Locate the cell with the specified text and output its (X, Y) center coordinate. 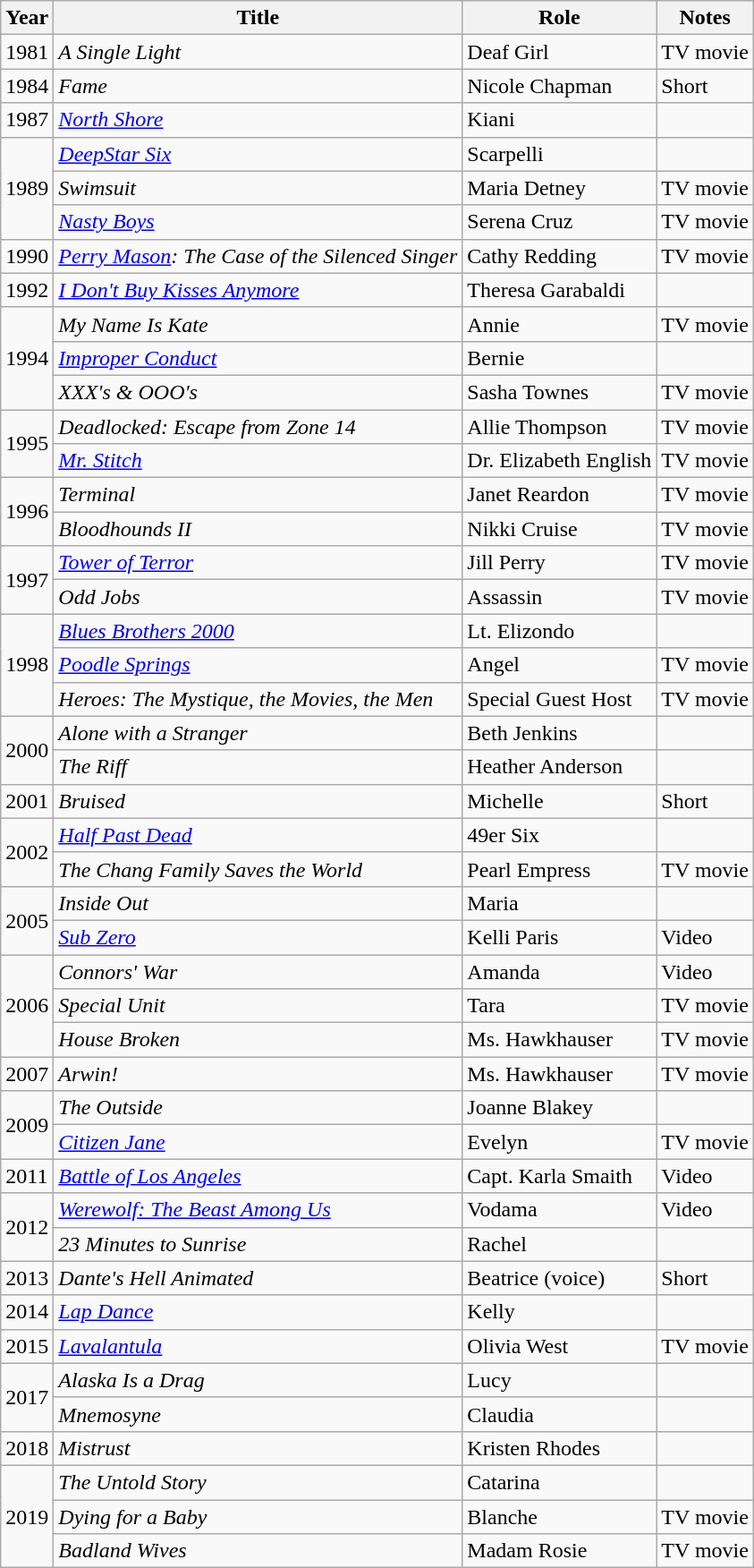
Kiani (560, 120)
Dr. Elizabeth English (560, 461)
Battle of Los Angeles (258, 1176)
Odd Jobs (258, 597)
1995 (27, 444)
Capt. Karla Smaith (560, 1176)
Kelly (560, 1312)
The Riff (258, 767)
Swimsuit (258, 188)
2014 (27, 1312)
1984 (27, 86)
Dante's Hell Animated (258, 1278)
1996 (27, 512)
Cathy Redding (560, 256)
Sasha Townes (560, 392)
2019 (27, 1516)
Fame (258, 86)
1992 (27, 290)
Lavalantula (258, 1346)
Heather Anderson (560, 767)
2013 (27, 1278)
Badland Wives (258, 1551)
1997 (27, 580)
Nasty Boys (258, 222)
Beatrice (voice) (560, 1278)
Connors' War (258, 971)
My Name Is Kate (258, 324)
Bruised (258, 801)
Maria (560, 903)
The Untold Story (258, 1482)
Werewolf: The Beast Among Us (258, 1210)
I Don't Buy Kisses Anymore (258, 290)
Olivia West (560, 1346)
Rachel (560, 1244)
Mnemosyne (258, 1414)
Title (258, 18)
1981 (27, 52)
Dying for a Baby (258, 1517)
1994 (27, 358)
Lt. Elizondo (560, 631)
Lap Dance (258, 1312)
Special Unit (258, 1006)
Joanne Blakey (560, 1108)
Notes (705, 18)
Inside Out (258, 903)
2007 (27, 1074)
Tara (560, 1006)
Deaf Girl (560, 52)
2015 (27, 1346)
2000 (27, 750)
House Broken (258, 1040)
1987 (27, 120)
Special Guest Host (560, 699)
Amanda (560, 971)
Improper Conduct (258, 358)
Theresa Garabaldi (560, 290)
Mistrust (258, 1448)
Year (27, 18)
2005 (27, 920)
Bloodhounds II (258, 529)
Beth Jenkins (560, 733)
Heroes: The Mystique, the Movies, the Men (258, 699)
Arwin! (258, 1074)
Citizen Jane (258, 1142)
Kristen Rhodes (560, 1448)
2012 (27, 1227)
2002 (27, 852)
49er Six (560, 835)
Blanche (560, 1517)
Deadlocked: Escape from Zone 14 (258, 427)
Perry Mason: The Case of the Silenced Singer (258, 256)
Angel (560, 665)
Vodama (560, 1210)
Janet Reardon (560, 495)
1990 (27, 256)
Maria Detney (560, 188)
Nicole Chapman (560, 86)
Alone with a Stranger (258, 733)
Mr. Stitch (258, 461)
2018 (27, 1448)
2017 (27, 1397)
Serena Cruz (560, 222)
2011 (27, 1176)
The Chang Family Saves the World (258, 869)
Madam Rosie (560, 1551)
Scarpelli (560, 154)
The Outside (258, 1108)
DeepStar Six (258, 154)
Tower of Terror (258, 563)
1989 (27, 188)
Kelli Paris (560, 937)
Allie Thompson (560, 427)
Jill Perry (560, 563)
Sub Zero (258, 937)
Michelle (560, 801)
Poodle Springs (258, 665)
Claudia (560, 1414)
Bernie (560, 358)
A Single Light (258, 52)
Role (560, 18)
Alaska Is a Drag (258, 1380)
Annie (560, 324)
Pearl Empress (560, 869)
Half Past Dead (258, 835)
2009 (27, 1125)
Assassin (560, 597)
North Shore (258, 120)
Lucy (560, 1380)
Catarina (560, 1482)
Evelyn (560, 1142)
1998 (27, 665)
XXX's & OOO's (258, 392)
Terminal (258, 495)
Nikki Cruise (560, 529)
2006 (27, 1005)
23 Minutes to Sunrise (258, 1244)
Blues Brothers 2000 (258, 631)
2001 (27, 801)
